Capture the cell that displays the provided text and extract its (X, Y) central coordinate. 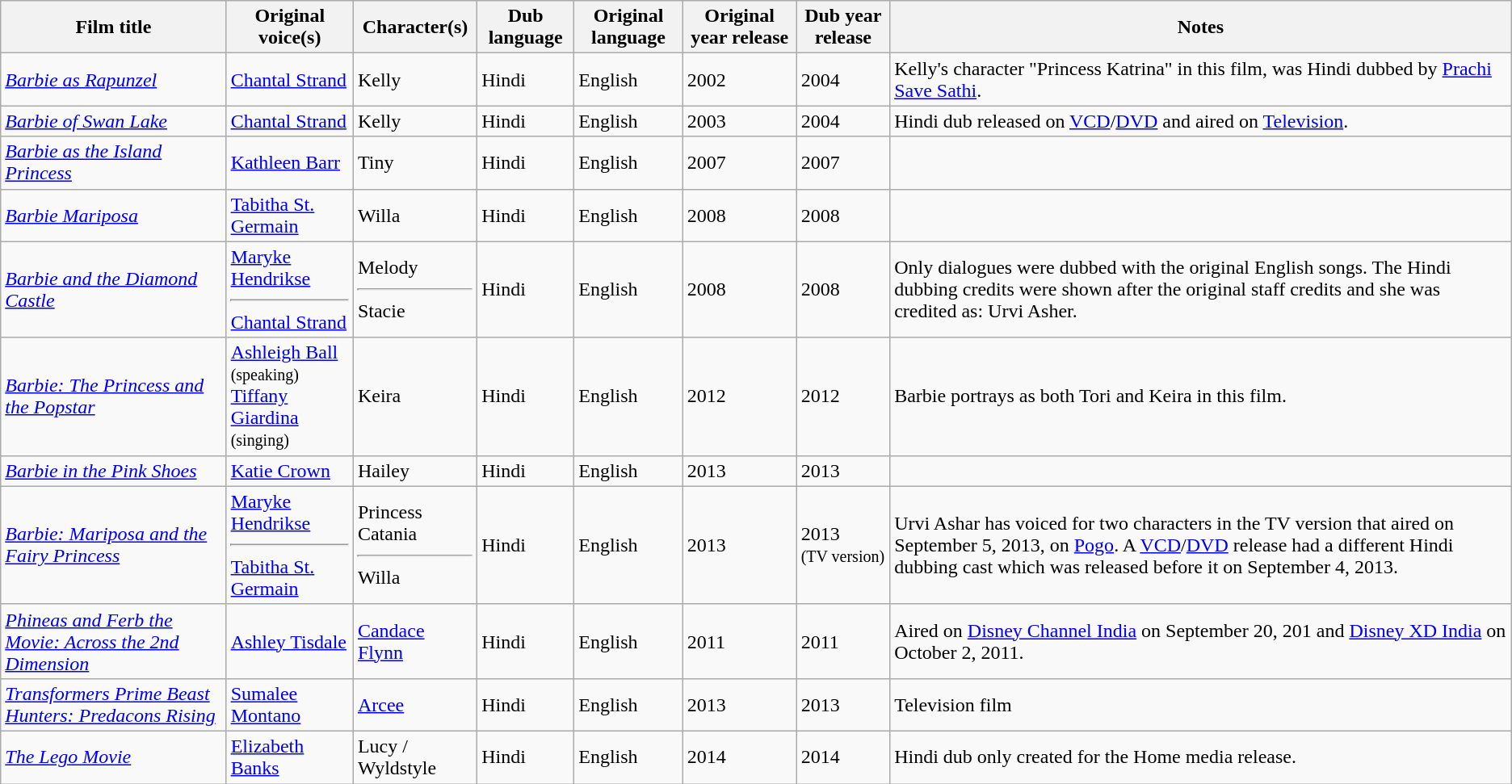
2003 (740, 121)
Hindi dub released on VCD/DVD and aired on Television. (1201, 121)
Film title (113, 27)
2013 (TV version) (843, 545)
Maryke Hendrikse Tabitha St. Germain (289, 545)
Princess Catania Willa (415, 545)
Barbie: Mariposa and the Fairy Princess (113, 545)
Katie Crown (289, 471)
Willa (415, 215)
Barbie: The Princess and the Popstar (113, 396)
Character(s) (415, 27)
Arcee (415, 704)
Hindi dub only created for the Home media release. (1201, 757)
Aired on Disney Channel India on September 20, 201 and Disney XD India on October 2, 2011. (1201, 641)
Dub year release (843, 27)
Barbie Mariposa (113, 215)
Melody Stacie (415, 289)
Television film (1201, 704)
Barbie and the Diamond Castle (113, 289)
2002 (740, 79)
Candace Flynn (415, 641)
Kelly's character "Princess Katrina" in this film, was Hindi dubbed by Prachi Save Sathi. (1201, 79)
Barbie as Rapunzel (113, 79)
Hailey (415, 471)
Original year release (740, 27)
Kathleen Barr (289, 163)
Notes (1201, 27)
The Lego Movie (113, 757)
Sumalee Montano (289, 704)
Keira (415, 396)
Barbie in the Pink Shoes (113, 471)
Maryke Hendrikse Chantal Strand (289, 289)
Tiny (415, 163)
Ashley Tisdale (289, 641)
Barbie of Swan Lake (113, 121)
Tabitha St. Germain (289, 215)
Dub language (526, 27)
Transformers Prime Beast Hunters: Predacons Rising (113, 704)
Lucy / Wyldstyle (415, 757)
Phineas and Ferb the Movie: Across the 2nd Dimension (113, 641)
Barbie portrays as both Tori and Keira in this film. (1201, 396)
Ashleigh Ball (speaking) Tiffany Giardina (singing) (289, 396)
Elizabeth Banks (289, 757)
Barbie as the Island Princess (113, 163)
Original voice(s) (289, 27)
Original language (628, 27)
